Scan for the cell matching the given text and deliver its [x, y] coordinate at center. 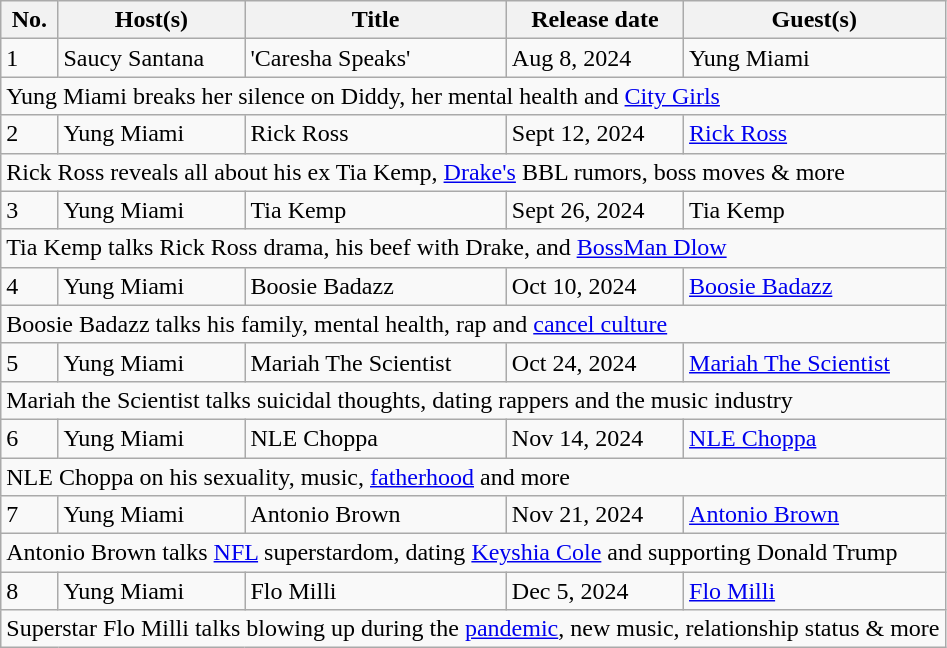
No. [30, 20]
NLE Choppa on his sexuality, music, fatherhood and more [473, 477]
Saucy Santana [152, 58]
Release date [594, 20]
Yung Miami breaks her silence on Diddy, her mental health and City Girls [473, 96]
Tia Kemp talks Rick Ross drama, his beef with Drake, and BossMan Dlow [473, 248]
Nov 14, 2024 [594, 438]
Mariah the Scientist talks suicidal thoughts, dating rappers and the music industry [473, 400]
Superstar Flo Milli talks blowing up during the pandemic, new music, relationship status & more [473, 629]
Oct 10, 2024 [594, 286]
Aug 8, 2024 [594, 58]
Sept 26, 2024 [594, 210]
Rick Ross reveals all about his ex Tia Kemp, Drake's BBL rumors, boss moves & more [473, 172]
Boosie Badazz talks his family, mental health, rap and cancel culture [473, 324]
8 [30, 591]
'Caresha Speaks' [376, 58]
5 [30, 362]
Nov 21, 2024 [594, 515]
1 [30, 58]
7 [30, 515]
Oct 24, 2024 [594, 362]
Host(s) [152, 20]
Antonio Brown talks NFL superstardom, dating Keyshia Cole and supporting Donald Trump [473, 553]
Guest(s) [815, 20]
6 [30, 438]
Title [376, 20]
Dec 5, 2024 [594, 591]
4 [30, 286]
2 [30, 134]
Sept 12, 2024 [594, 134]
3 [30, 210]
